Return the [x, y] coordinate for the center point of the cell that contains the specified text.  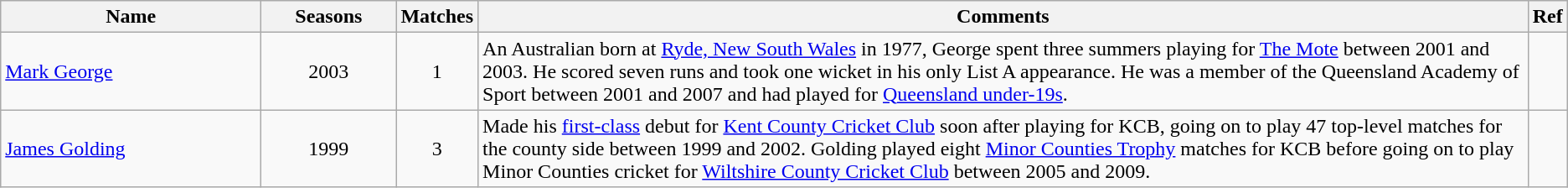
2003 [328, 71]
Matches [437, 17]
1 [437, 71]
Name [131, 17]
1999 [328, 149]
Mark George [131, 71]
James Golding [131, 149]
Ref [1548, 17]
Seasons [328, 17]
3 [437, 149]
Comments [1003, 17]
